Pinpoint the cell where the given text exists, returning its [x, y] midpoint coordinate. 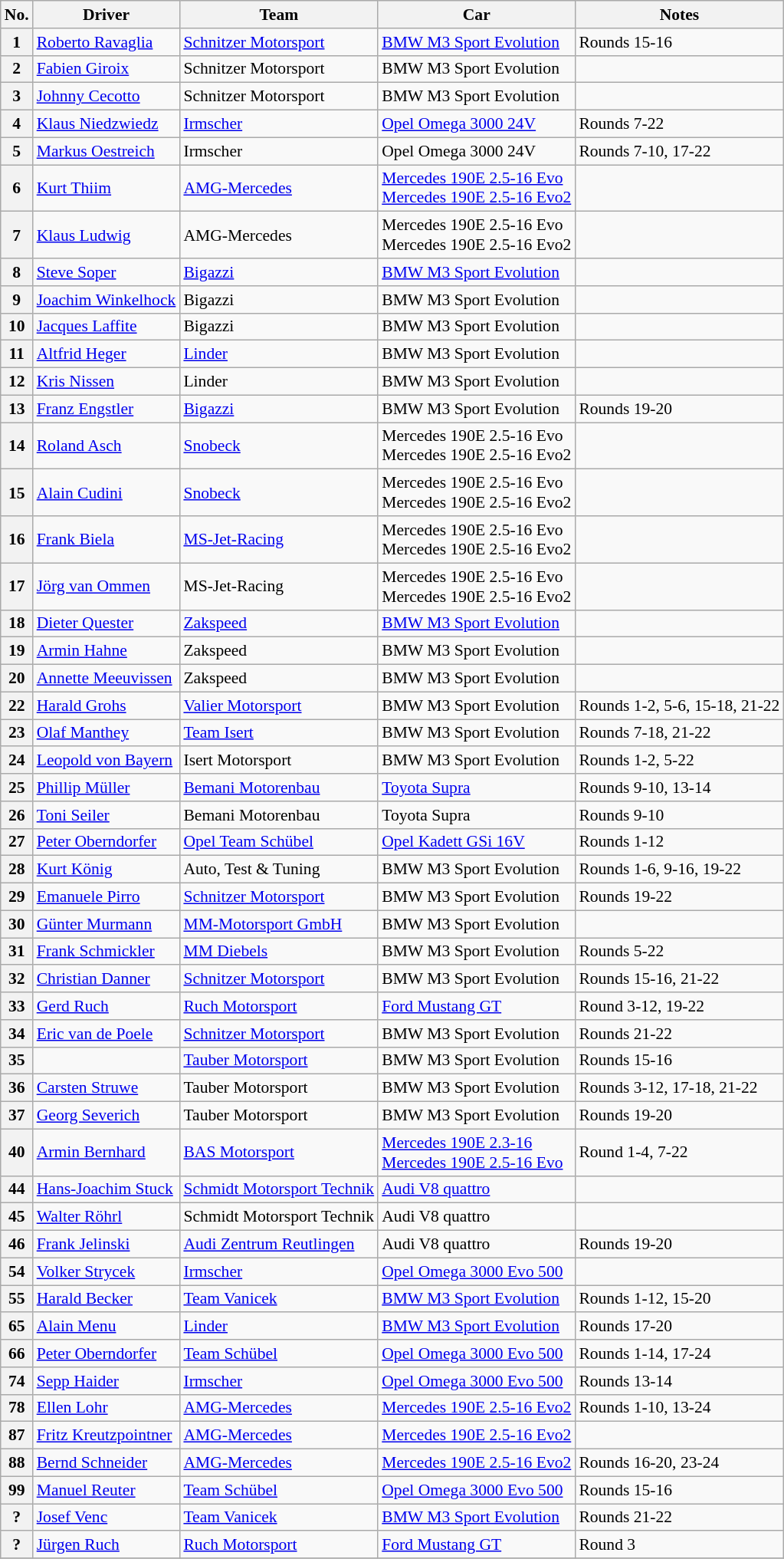
Rounds 1-14, 17-24 [679, 1353]
Toni Seiler [107, 815]
Gerd Ruch [107, 1006]
Leopold von Bayern [107, 761]
5 [17, 151]
Notes [679, 15]
25 [17, 788]
23 [17, 733]
99 [17, 1490]
Altfrid Heger [107, 354]
Rounds 3-12, 17-18, 21-22 [679, 1088]
2 [17, 69]
33 [17, 1006]
MM-Motorsport GmbH [279, 924]
17 [17, 586]
Rounds 5-22 [679, 952]
20 [17, 679]
8 [17, 272]
15 [17, 492]
Klaus Ludwig [107, 235]
Mercedes 190E 2.3-16Mercedes 190E 2.5-16 Evo [477, 1152]
26 [17, 815]
Team Isert [279, 733]
Opel Kadett GSi 16V [477, 842]
Rounds 1-12 [679, 842]
Bernd Schneider [107, 1463]
Armin Bernhard [107, 1152]
Rounds 19-22 [679, 897]
Rounds 1-12, 15-20 [679, 1299]
No. [17, 15]
Olaf Manthey [107, 733]
Frank Schmickler [107, 952]
Josef Venc [107, 1518]
Kurt König [107, 870]
Audi Zentrum Reutlingen [279, 1245]
Harald Grohs [107, 705]
31 [17, 952]
Manuel Reuter [107, 1490]
Car [477, 15]
22 [17, 705]
Klaus Niedzwiedz [107, 124]
Auto, Test & Tuning [279, 870]
54 [17, 1271]
Steve Soper [107, 272]
27 [17, 842]
44 [17, 1189]
Opel Team Schübel [279, 842]
Rounds 1-6, 9-16, 19-22 [679, 870]
Isert Motorsport [279, 761]
9 [17, 300]
Valier Motorsport [279, 705]
Joachim Winkelhock [107, 300]
Hans-Joachim Stuck [107, 1189]
Rounds 9-10, 13-14 [679, 788]
Johnny Cecotto [107, 97]
34 [17, 1034]
4 [17, 124]
13 [17, 409]
Georg Severich [107, 1116]
Rounds 7-10, 17-22 [679, 151]
Christian Danner [107, 979]
Driver [107, 15]
Alain Menu [107, 1327]
28 [17, 870]
Ellen Lohr [107, 1408]
6 [17, 189]
37 [17, 1116]
30 [17, 924]
Annette Meeuvissen [107, 679]
Phillip Müller [107, 788]
Rounds 1-2, 5-6, 15-18, 21-22 [679, 705]
Franz Engstler [107, 409]
Kris Nissen [107, 382]
Carsten Struwe [107, 1088]
Frank Jelinski [107, 1245]
87 [17, 1436]
36 [17, 1088]
Markus Oestreich [107, 151]
Jörg van Ommen [107, 586]
Rounds 13-14 [679, 1381]
55 [17, 1299]
32 [17, 979]
88 [17, 1463]
11 [17, 354]
65 [17, 1327]
45 [17, 1217]
Dieter Quester [107, 623]
Kurt Thiim [107, 189]
Harald Becker [107, 1299]
Roland Asch [107, 446]
Eric van de Poele [107, 1034]
Rounds 1-2, 5-22 [679, 761]
Sepp Haider [107, 1381]
Round 3-12, 19-22 [679, 1006]
Volker Strycek [107, 1271]
78 [17, 1408]
Rounds 17-20 [679, 1327]
46 [17, 1245]
Alain Cudini [107, 492]
Rounds 7-22 [679, 124]
Rounds 15-16, 21-22 [679, 979]
Jürgen Ruch [107, 1545]
35 [17, 1061]
24 [17, 761]
Rounds 16-20, 23-24 [679, 1463]
Round 3 [679, 1545]
3 [17, 97]
Günter Murmann [107, 924]
Rounds 7-18, 21-22 [679, 733]
Frank Biela [107, 540]
Team [279, 15]
14 [17, 446]
MM Diebels [279, 952]
16 [17, 540]
Round 1-4, 7-22 [679, 1152]
19 [17, 651]
Walter Röhrl [107, 1217]
Fabien Giroix [107, 69]
Jacques Laffite [107, 327]
18 [17, 623]
Armin Hahne [107, 651]
Rounds 1-10, 13-24 [679, 1408]
Rounds 9-10 [679, 815]
10 [17, 327]
Fritz Kreutzpointner [107, 1436]
66 [17, 1353]
40 [17, 1152]
12 [17, 382]
7 [17, 235]
Roberto Ravaglia [107, 42]
29 [17, 897]
Emanuele Pirro [107, 897]
BAS Motorsport [279, 1152]
1 [17, 42]
74 [17, 1381]
